Return the [x, y] coordinate for the center point of the cell that contains the specified text.  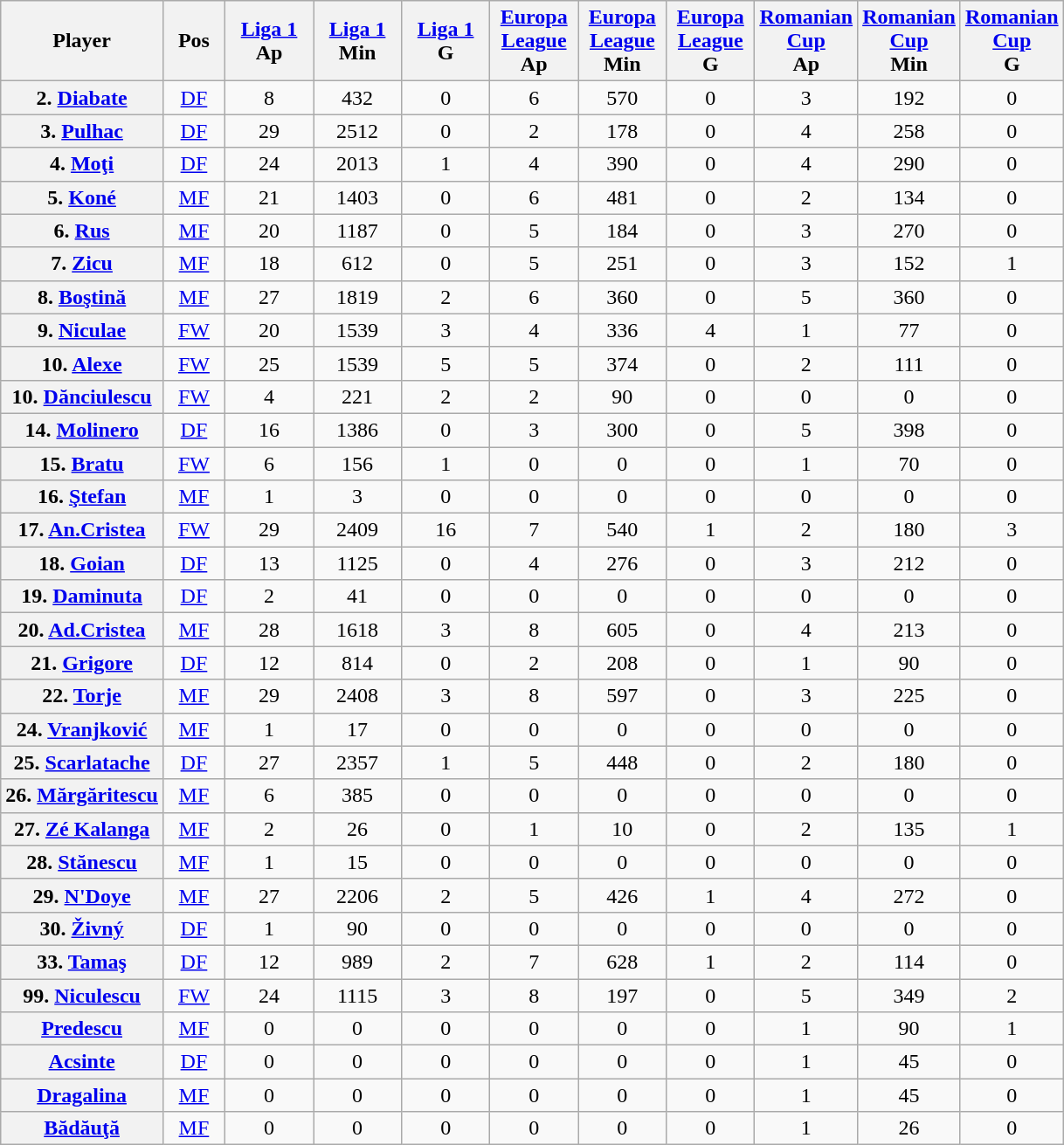
Liga 1 G [446, 41]
29. N'Doye [82, 895]
1386 [358, 430]
184 [622, 231]
15 [358, 862]
597 [622, 696]
114 [909, 962]
605 [622, 630]
Bădăuţă [82, 1128]
17. An.Cristea [82, 530]
2357 [358, 762]
5. Koné [82, 197]
426 [622, 895]
290 [909, 164]
1125 [358, 563]
349 [909, 995]
178 [622, 131]
2013 [358, 164]
21 [269, 197]
70 [909, 464]
1618 [358, 630]
208 [622, 663]
540 [622, 530]
2408 [358, 696]
2409 [358, 530]
41 [358, 597]
1819 [358, 297]
Romanian CupMin [909, 41]
1115 [358, 995]
13 [269, 563]
33. Tamaş [82, 962]
213 [909, 630]
Player [82, 41]
111 [909, 363]
30. Živný [82, 928]
251 [622, 264]
77 [909, 330]
221 [358, 397]
300 [622, 430]
9. Niculae [82, 330]
Liga 1Min [358, 41]
2206 [358, 895]
135 [909, 829]
18. Goian [82, 563]
10. Dănciulescu [82, 397]
8. Boştină [82, 297]
10. Alexe [82, 363]
374 [622, 363]
Romanian CupAp [806, 41]
2. Diabate [82, 98]
336 [622, 330]
14. Molinero [82, 430]
28 [269, 630]
814 [358, 663]
Europa League G [711, 41]
192 [909, 98]
1187 [358, 231]
25 [269, 363]
7. Zicu [82, 264]
Liga 1Ap [269, 41]
16. Ştefan [82, 497]
134 [909, 197]
258 [909, 131]
26. Mărgăritescu [82, 796]
Acsinte [82, 1062]
270 [909, 231]
24. Vranjković [82, 729]
Dragalina [82, 1095]
10 [622, 829]
18 [269, 264]
989 [358, 962]
21. Grigore [82, 663]
481 [622, 197]
1403 [358, 197]
28. Stănescu [82, 862]
19. Daminuta [82, 597]
385 [358, 796]
Europa LeagueMin [622, 41]
99. Niculescu [82, 995]
20. Ad.Cristea [82, 630]
3. Pulhac [82, 131]
22. Torje [82, 696]
212 [909, 563]
Pos [194, 41]
448 [622, 762]
27. Zé Kalanga [82, 829]
225 [909, 696]
390 [622, 164]
612 [358, 264]
432 [358, 98]
276 [622, 563]
398 [909, 430]
628 [622, 962]
15. Bratu [82, 464]
6. Rus [82, 231]
272 [909, 895]
Romanian Cup G [1012, 41]
197 [622, 995]
152 [909, 264]
Predescu [82, 1029]
570 [622, 98]
25. Scarlatache [82, 762]
4. Moţi [82, 164]
17 [358, 729]
156 [358, 464]
2512 [358, 131]
Europa LeagueAp [535, 41]
